From the cell containing the given text, extract its center point as [x, y] coordinate. 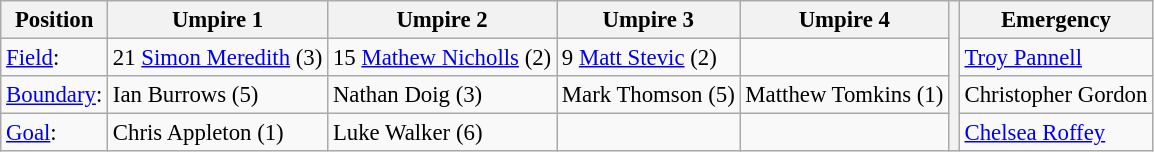
Umpire 4 [844, 20]
Emergency [1056, 20]
Matthew Tomkins (1) [844, 95]
Field: [54, 58]
Nathan Doig (3) [442, 95]
Umpire 3 [648, 20]
Chris Appleton (1) [218, 133]
Goal: [54, 133]
Christopher Gordon [1056, 95]
Umpire 1 [218, 20]
Chelsea Roffey [1056, 133]
Luke Walker (6) [442, 133]
15 Mathew Nicholls (2) [442, 58]
Position [54, 20]
Umpire 2 [442, 20]
21 Simon Meredith (3) [218, 58]
Boundary: [54, 95]
9 Matt Stevic (2) [648, 58]
Troy Pannell [1056, 58]
Ian Burrows (5) [218, 95]
Mark Thomson (5) [648, 95]
